Capture the cell that displays the provided text and extract its [X, Y] central coordinate. 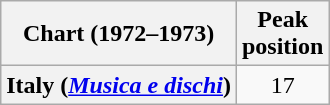
Chart (1972–1973) [119, 34]
Italy (Musica e dischi) [119, 85]
17 [282, 85]
Peakposition [282, 34]
